Extract the (x, y) coordinate from the center of the cell holding the provided text.  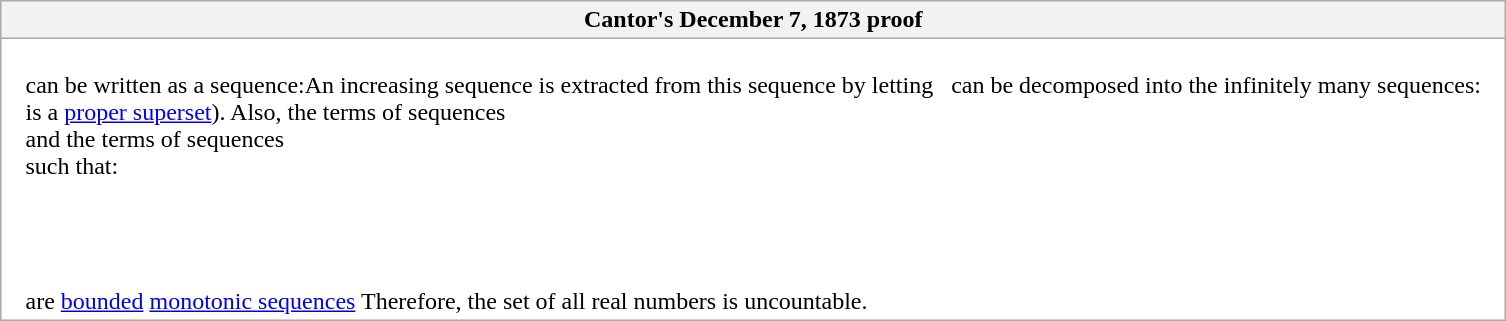
Cantor's December 7, 1873 proof (754, 20)
